Scan for the cell matching the given text and deliver its [X, Y] coordinate at center. 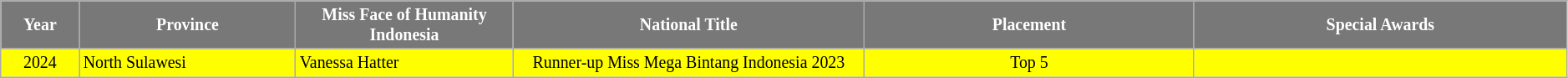
2024 [40, 62]
Top 5 [1029, 62]
Year [40, 25]
Province [187, 25]
North Sulawesi [187, 62]
Special Awards [1380, 25]
National Title [688, 25]
Runner-up Miss Mega Bintang Indonesia 2023 [688, 62]
Vanessa Hatter [404, 62]
Placement [1029, 25]
Miss Face of Humanity Indonesia [404, 25]
